Detect which cell encompasses the target text, then output its [X, Y] center coordinate. 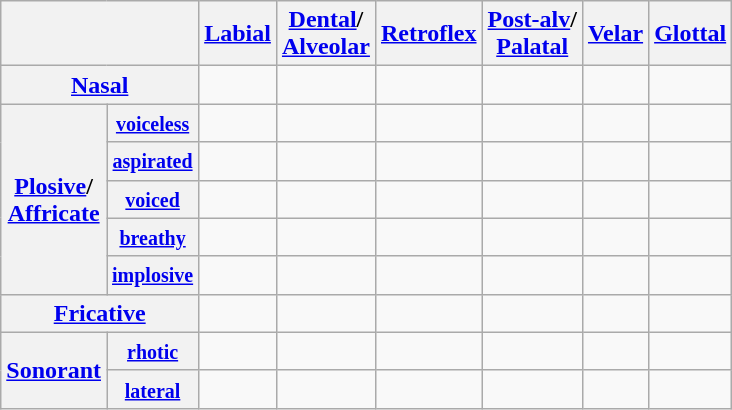
rhotic [152, 351]
Fricative [100, 313]
lateral [152, 389]
Labial [238, 34]
Plosive/Affricate [54, 199]
Glottal [690, 34]
aspirated [152, 161]
Dental/Alveolar [326, 34]
implosive [152, 275]
breathy [152, 237]
Post-alv/Palatal [532, 34]
Velar [615, 34]
voiced [152, 199]
Retroflex [428, 34]
Nasal [100, 85]
Sonorant [54, 370]
voiceless [152, 123]
